Scan for the cell matching the given text and deliver its (x, y) coordinate at center. 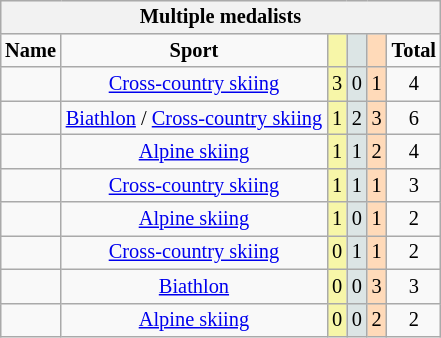
Sport (194, 51)
Multiple medalists (220, 17)
Name (30, 51)
6 (414, 118)
Biathlon / Cross-country skiing (194, 118)
Total (414, 51)
Biathlon (194, 286)
